From the cell containing the given text, extract its center point as (X, Y) coordinate. 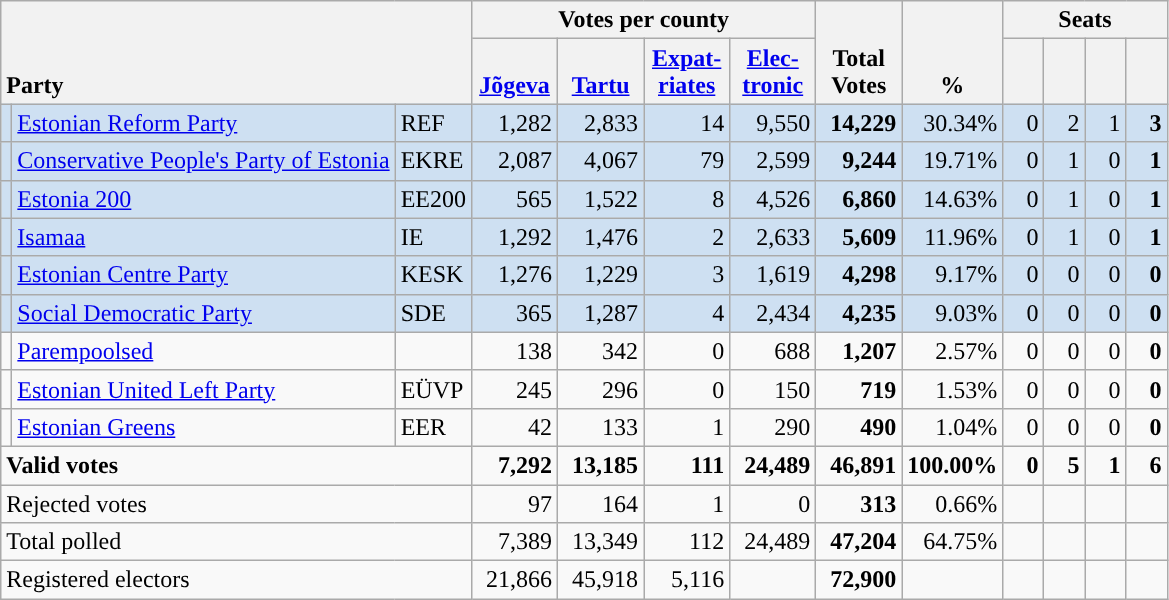
1,207 (859, 351)
138 (515, 351)
4,235 (859, 313)
1,282 (515, 123)
1,287 (601, 313)
14,229 (859, 123)
Valid votes (236, 465)
2,633 (773, 237)
14 (687, 123)
47,204 (859, 542)
Estonian Centre Party (204, 275)
290 (773, 427)
Estonian United Left Party (204, 389)
Social Democratic Party (204, 313)
150 (773, 389)
1.04% (952, 427)
SDE (433, 313)
9.03% (952, 313)
1.53% (952, 389)
112 (687, 542)
688 (773, 351)
46,891 (859, 465)
Total polled (236, 542)
9,550 (773, 123)
% (952, 52)
1,476 (601, 237)
Parempoolsed (204, 351)
365 (515, 313)
97 (515, 503)
6 (1146, 465)
4,067 (601, 161)
1,276 (515, 275)
4 (687, 313)
42 (515, 427)
Estonian Reform Party (204, 123)
Estonian Greens (204, 427)
14.63% (952, 199)
64.75% (952, 542)
5,116 (687, 580)
1,619 (773, 275)
133 (601, 427)
490 (859, 427)
2,087 (515, 161)
EKRE (433, 161)
Jõgeva (515, 72)
Estonia 200 (204, 199)
72,900 (859, 580)
Rejected votes (236, 503)
2,599 (773, 161)
Total Votes (859, 52)
7,292 (515, 465)
EÜVP (433, 389)
6,860 (859, 199)
245 (515, 389)
2,434 (773, 313)
565 (515, 199)
1,522 (601, 199)
1,292 (515, 237)
7,389 (515, 542)
111 (687, 465)
719 (859, 389)
4,526 (773, 199)
KESK (433, 275)
EER (433, 427)
100.00% (952, 465)
313 (859, 503)
EE200 (433, 199)
30.34% (952, 123)
45,918 (601, 580)
REF (433, 123)
2,833 (601, 123)
9.17% (952, 275)
342 (601, 351)
5 (1064, 465)
Expat- riates (687, 72)
4,298 (859, 275)
79 (687, 161)
5,609 (859, 237)
21,866 (515, 580)
Tartu (601, 72)
1,229 (601, 275)
Conservative People's Party of Estonia (204, 161)
0.66% (952, 503)
Party (236, 52)
2.57% (952, 351)
164 (601, 503)
296 (601, 389)
Isamaa (204, 237)
13,185 (601, 465)
9,244 (859, 161)
19.71% (952, 161)
IE (433, 237)
8 (687, 199)
13,349 (601, 542)
Seats (1085, 20)
11.96% (952, 237)
Votes per county (644, 20)
Elec- tronic (773, 72)
Registered electors (236, 580)
